Identify which cell holds the provided text, then report its (x, y) central coordinate. 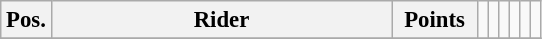
Points (435, 20)
Rider (222, 20)
Pos. (26, 20)
